Extract the (x, y) coordinate from the center of the cell holding the provided text.  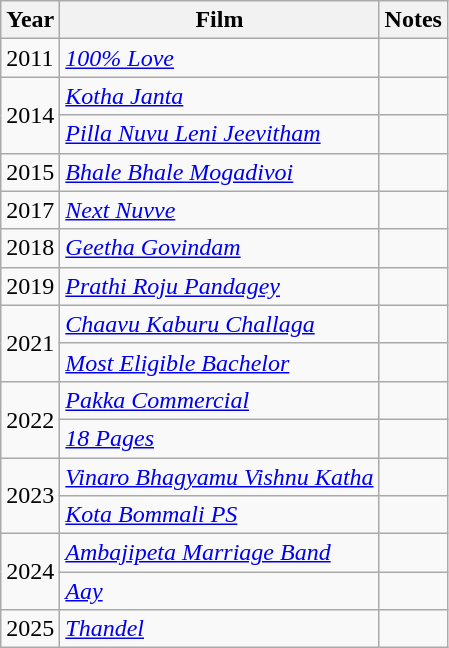
2014 (30, 115)
2025 (30, 629)
Prathi Roju Pandagey (220, 286)
Bhale Bhale Mogadivoi (220, 172)
18 Pages (220, 438)
Pakka Commercial (220, 400)
Kotha Janta (220, 96)
100% Love (220, 58)
Kota Bommali PS (220, 515)
2022 (30, 419)
2018 (30, 248)
Pilla Nuvu Leni Jeevitham (220, 134)
Thandel (220, 629)
2017 (30, 210)
Ambajipeta Marriage Band (220, 553)
2023 (30, 496)
Aay (220, 591)
Next Nuvve (220, 210)
2015 (30, 172)
2021 (30, 343)
2019 (30, 286)
2024 (30, 572)
Chaavu Kaburu Challaga (220, 324)
Film (220, 20)
2011 (30, 58)
Geetha Govindam (220, 248)
Most Eligible Bachelor (220, 362)
Notes (413, 20)
Vinaro Bhagyamu Vishnu Katha (220, 477)
Year (30, 20)
